Capture the cell that displays the provided text and extract its [X, Y] central coordinate. 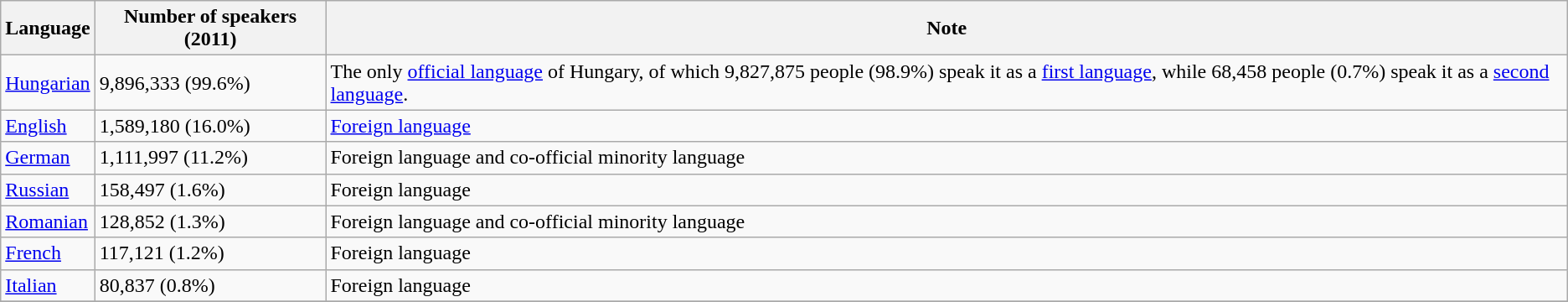
Romanian [48, 221]
158,497 (1.6%) [210, 190]
French [48, 253]
Language [48, 29]
80,837 (0.8%) [210, 285]
117,121 (1.2%) [210, 253]
128,852 (1.3%) [210, 221]
1,111,997 (11.2%) [210, 158]
Russian [48, 190]
Note [946, 29]
Hungarian [48, 82]
9,896,333 (99.6%) [210, 82]
Italian [48, 285]
Number of speakers (2011) [210, 29]
1,589,180 (16.0%) [210, 126]
English [48, 126]
German [48, 158]
